Detect which cell encompasses the target text, then output its [X, Y] center coordinate. 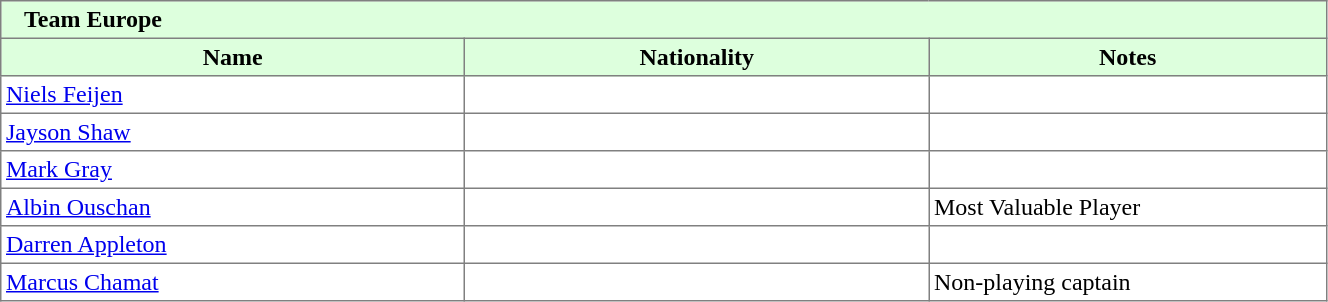
Albin Ouschan [233, 207]
Nationality [697, 57]
Niels Feijen [233, 95]
Mark Gray [233, 170]
Name [233, 57]
Non-playing captain [1128, 282]
Marcus Chamat [233, 282]
Jayson Shaw [233, 132]
Most Valuable Player [1128, 207]
Darren Appleton [233, 245]
Notes [1128, 57]
Team Europe [664, 20]
